Output the [X, Y] coordinate of the center of the cell containing the given text.  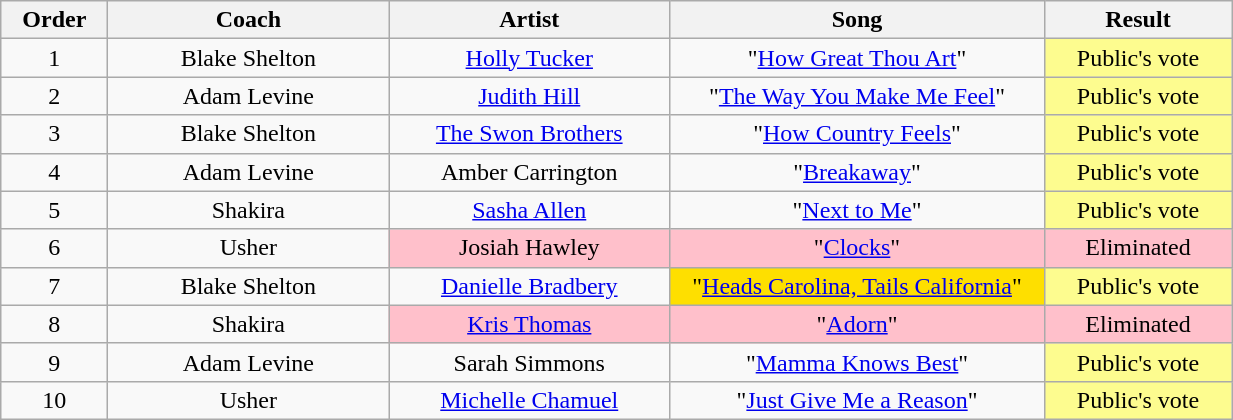
"How Great Thou Art" [858, 58]
1 [54, 58]
Michelle Chamuel [530, 400]
The Swon Brothers [530, 134]
"Just Give Me a Reason" [858, 400]
"Clocks" [858, 248]
Result [1138, 20]
Holly Tucker [530, 58]
Artist [530, 20]
2 [54, 96]
9 [54, 362]
"Heads Carolina, Tails California" [858, 286]
"How Country Feels" [858, 134]
Sarah Simmons [530, 362]
Josiah Hawley [530, 248]
5 [54, 210]
Sasha Allen [530, 210]
10 [54, 400]
"The Way You Make Me Feel" [858, 96]
Order [54, 20]
Song [858, 20]
4 [54, 172]
7 [54, 286]
"Next to Me" [858, 210]
3 [54, 134]
"Breakaway" [858, 172]
Judith Hill [530, 96]
8 [54, 324]
Coach [248, 20]
"Adorn" [858, 324]
"Mamma Knows Best" [858, 362]
Amber Carrington [530, 172]
6 [54, 248]
Kris Thomas [530, 324]
Danielle Bradbery [530, 286]
